Locate the cell with the specified text and output its (x, y) center coordinate. 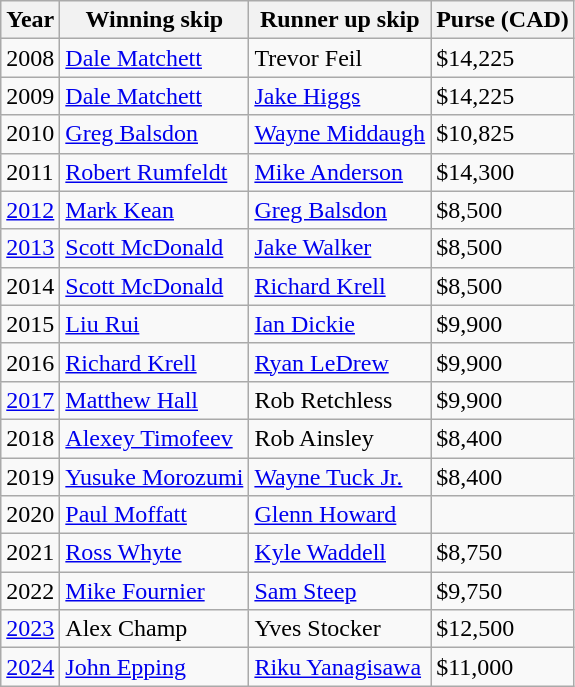
2009 (30, 96)
Rob Ainsley (340, 438)
Kyle Waddell (340, 553)
2013 (30, 248)
Matthew Hall (154, 400)
2018 (30, 438)
2022 (30, 591)
Yusuke Morozumi (154, 477)
John Epping (154, 667)
Paul Moffatt (154, 515)
Alex Champ (154, 629)
Year (30, 20)
2011 (30, 172)
Ryan LeDrew (340, 362)
Wayne Middaugh (340, 134)
Rob Retchless (340, 400)
Mike Fournier (154, 591)
2015 (30, 324)
Robert Rumfeldt (154, 172)
Purse (CAD) (503, 20)
2012 (30, 210)
Jake Higgs (340, 96)
Runner up skip (340, 20)
Yves Stocker (340, 629)
Jake Walker (340, 248)
2024 (30, 667)
Alexey Timofeev (154, 438)
Riku Yanagisawa (340, 667)
Ian Dickie (340, 324)
$12,500 (503, 629)
2014 (30, 286)
$11,000 (503, 667)
$14,300 (503, 172)
$9,750 (503, 591)
Glenn Howard (340, 515)
2010 (30, 134)
Liu Rui (154, 324)
2017 (30, 400)
$10,825 (503, 134)
Mark Kean (154, 210)
Sam Steep (340, 591)
2016 (30, 362)
Trevor Feil (340, 58)
$8,750 (503, 553)
Mike Anderson (340, 172)
2008 (30, 58)
2020 (30, 515)
Wayne Tuck Jr. (340, 477)
Ross Whyte (154, 553)
Winning skip (154, 20)
2021 (30, 553)
2023 (30, 629)
2019 (30, 477)
